Find where the given text appears and provide that cell's center as (X, Y) coordinate. 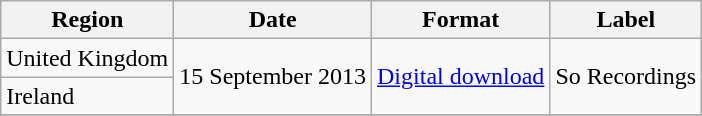
Label (626, 20)
Digital download (461, 77)
Date (273, 20)
So Recordings (626, 77)
Region (88, 20)
United Kingdom (88, 58)
Format (461, 20)
Ireland (88, 96)
15 September 2013 (273, 77)
